For the text-containing cell, return its midpoint in (x, y) coordinate format. 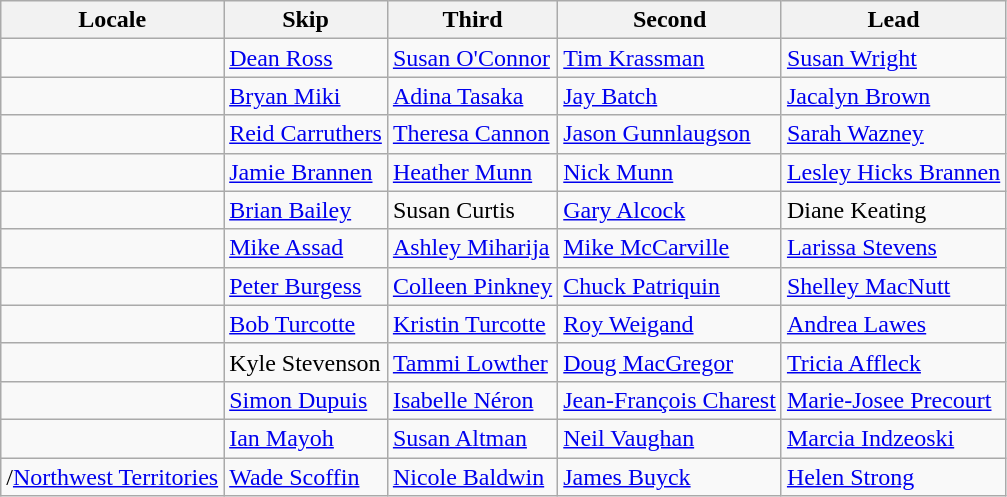
Skip (306, 20)
Second (670, 20)
Gary Alcock (670, 210)
Susan Wright (893, 58)
Heather Munn (472, 172)
Adina Tasaka (472, 96)
Mike Assad (306, 248)
Colleen Pinkney (472, 286)
Mike McCarville (670, 248)
Lead (893, 20)
Isabelle Néron (472, 400)
Tim Krassman (670, 58)
Jacalyn Brown (893, 96)
Jason Gunnlaugson (670, 134)
Jamie Brannen (306, 172)
Bob Turcotte (306, 324)
Jean-François Charest (670, 400)
Shelley MacNutt (893, 286)
James Buyck (670, 477)
Brian Bailey (306, 210)
Locale (112, 20)
Chuck Patriquin (670, 286)
Andrea Lawes (893, 324)
Wade Scoffin (306, 477)
Reid Carruthers (306, 134)
Peter Burgess (306, 286)
Susan O'Connor (472, 58)
Neil Vaughan (670, 438)
Lesley Hicks Brannen (893, 172)
Helen Strong (893, 477)
Nick Munn (670, 172)
Roy Weigand (670, 324)
/Northwest Territories (112, 477)
Doug MacGregor (670, 362)
Third (472, 20)
Bryan Miki (306, 96)
Ian Mayoh (306, 438)
Simon Dupuis (306, 400)
Diane Keating (893, 210)
Nicole Baldwin (472, 477)
Sarah Wazney (893, 134)
Larissa Stevens (893, 248)
Tricia Affleck (893, 362)
Ashley Miharija (472, 248)
Dean Ross (306, 58)
Kyle Stevenson (306, 362)
Theresa Cannon (472, 134)
Marie-Josee Precourt (893, 400)
Marcia Indzeoski (893, 438)
Kristin Turcotte (472, 324)
Susan Curtis (472, 210)
Tammi Lowther (472, 362)
Susan Altman (472, 438)
Jay Batch (670, 96)
